Provide the [X, Y] coordinate of the cell's center where the given text is located.  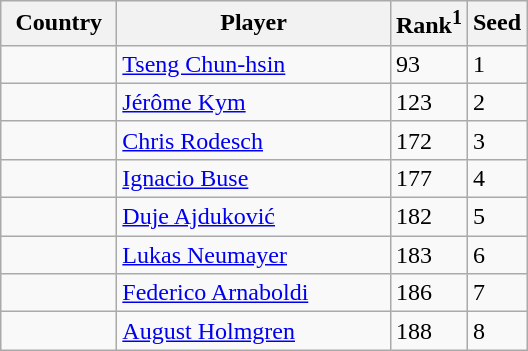
Rank1 [428, 24]
Lukas Neumayer [254, 255]
Country [59, 24]
6 [496, 255]
Chris Rodesch [254, 140]
186 [428, 293]
3 [496, 140]
Tseng Chun-hsin [254, 64]
182 [428, 217]
183 [428, 255]
Seed [496, 24]
Federico Arnaboldi [254, 293]
188 [428, 331]
2 [496, 102]
August Holmgren [254, 331]
Ignacio Buse [254, 178]
172 [428, 140]
Jérôme Kym [254, 102]
Duje Ajduković [254, 217]
Player [254, 24]
8 [496, 331]
93 [428, 64]
5 [496, 217]
177 [428, 178]
1 [496, 64]
4 [496, 178]
7 [496, 293]
123 [428, 102]
